Return [x, y] of the center of cell containing provided text 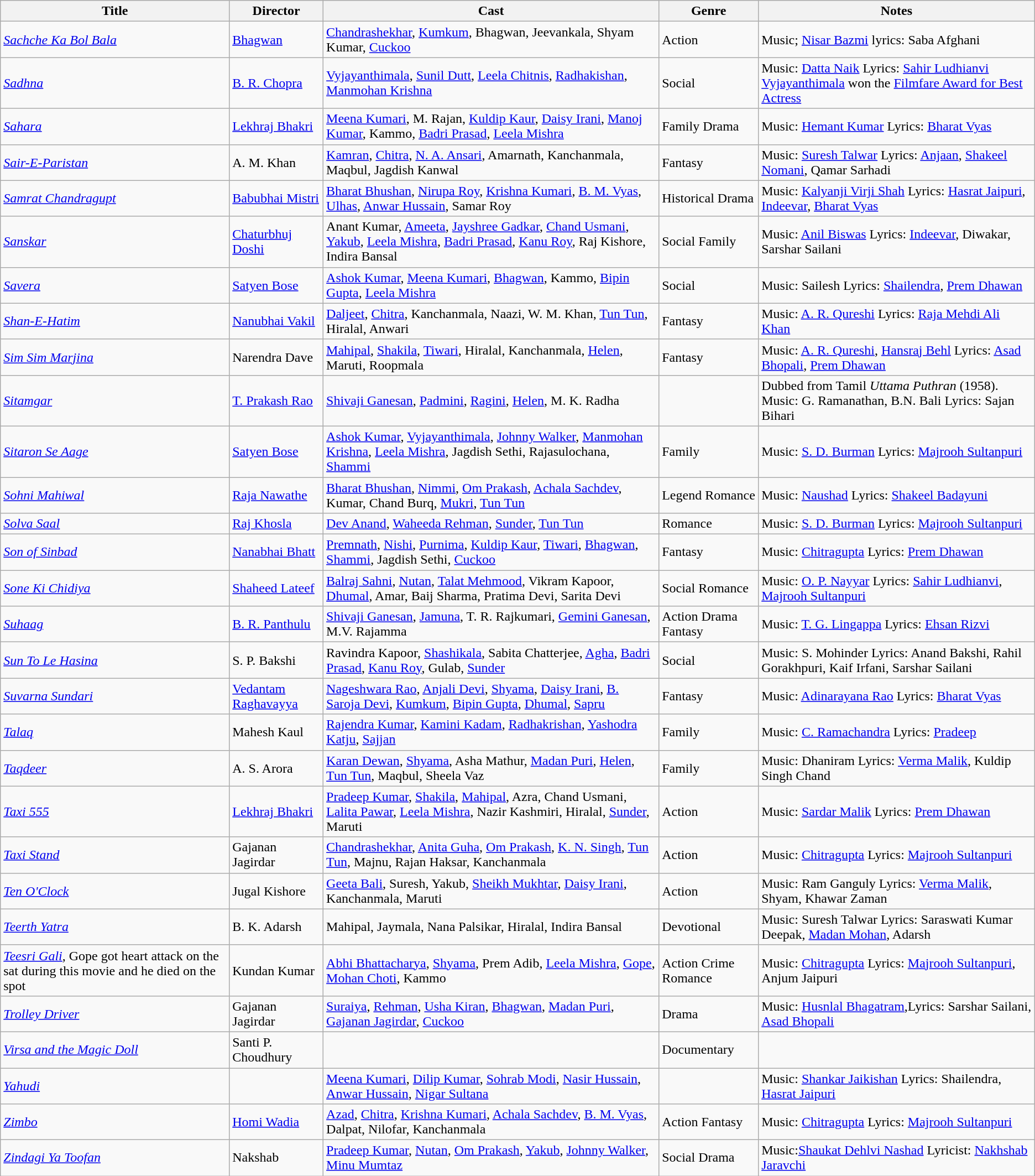
Nanabhai Bhatt [276, 552]
Kundan Kumar [276, 970]
Chandrashekhar, Anita Guha, Om Prakash, K. N. Singh, Tun Tun, Majnu, Rajan Haksar, Kanchanmala [491, 855]
Kamran, Chitra, N. A. Ansari, Amarnath, Kanchanmala, Maqbul, Jagdish Kanwal [491, 163]
Suvarna Sundari [115, 696]
Legend Romance [709, 495]
Virsa and the Magic Doll [115, 1050]
Rajendra Kumar, Kamini Kadam, Radhakrishan, Yashodra Katju, Sajjan [491, 732]
Karan Dewan, Shyama, Asha Mathur, Madan Puri, Helen, Tun Tun, Maqbul, Sheela Vaz [491, 768]
Daljeet, Chitra, Kanchanmala, Naazi, W. M. Khan, Tun Tun, Hiralal, Anwari [491, 321]
Trolley Driver [115, 1013]
B. R. Chopra [276, 83]
Music: Sardar Malik Lyrics: Prem Dhawan [897, 811]
Raja Nawathe [276, 495]
Sahara [115, 126]
Geeta Bali, Suresh, Yakub, Sheikh Mukhtar, Daisy Irani, Kanchanmala, Maruti [491, 891]
Notes [897, 11]
S. P. Bakshi [276, 660]
Music: Husnlal Bhagatram,Lyrics: Sarshar Sailani, Asad Bhopali [897, 1013]
Music: Dhaniram Lyrics: Verma Malik, Kuldip Singh Chand [897, 768]
Nanubhai Vakil [276, 321]
Ashok Kumar, Vyjayanthimala, Johnny Walker, Manmohan Krishna, Leela Mishra, Jagdish Sethi, Rajasulochana, Shammi [491, 451]
T. Prakash Rao [276, 400]
Music: Shankar Jaikishan Lyrics: Shailendra, Hasrat Jaipuri [897, 1085]
Bharat Bhushan, Nimmi, Om Prakash, Achala Sachdev, Kumar, Chand Burq, Mukri, Tun Tun [491, 495]
Talaq [115, 732]
Shivaji Ganesan, Padmini, Ragini, Helen, M. K. Radha [491, 400]
Bharat Bhushan, Nirupa Roy, Krishna Kumari, B. M. Vyas, Ulhas, Anwar Hussain, Samar Roy [491, 198]
Nakshab [276, 1158]
Ashok Kumar, Meena Kumari, Bhagwan, Kammo, Bipin Gupta, Leela Mishra [491, 285]
Music: T. G. Lingappa Lyrics: Ehsan Rizvi [897, 624]
Social Family [709, 242]
Jugal Kishore [276, 891]
Homi Wadia [276, 1122]
Teesri Gali, Gope got heart attack on the sat during this movie and he died on the spot [115, 970]
Mahesh Kaul [276, 732]
Sitaron Se Aage [115, 451]
Social Drama [709, 1158]
Zindagi Ya Toofan [115, 1158]
Music: Naushad Lyrics: Shakeel Badayuni [897, 495]
Documentary [709, 1050]
Music: Chitragupta Lyrics: Prem Dhawan [897, 552]
Pradeep Kumar, Nutan, Om Prakash, Yakub, Johnny Walker, Minu Mumtaz [491, 1158]
Action Drama Fantasy [709, 624]
Babubhai Mistri [276, 198]
Samrat Chandragupt [115, 198]
Music: Sailesh Lyrics: Shailendra, Prem Dhawan [897, 285]
Mahipal, Jaymala, Nana Palsikar, Hiralal, Indira Bansal [491, 927]
Action Crime Romance [709, 970]
Son of Sinbad [115, 552]
Director [276, 11]
Chaturbhuj Doshi [276, 242]
Solva Saal [115, 524]
Pradeep Kumar, Shakila, Mahipal, Azra, Chand Usmani, Lalita Pawar, Leela Mishra, Nazir Kashmiri, Hiralal, Sunder, Maruti [491, 811]
Sadhna [115, 83]
Nageshwara Rao, Anjali Devi, Shyama, Daisy Irani, B. Saroja Devi, Kumkum, Bipin Gupta, Dhumal, Sapru [491, 696]
Sohni Mahiwal [115, 495]
Ravindra Kapoor, Shashikala, Sabita Chatterjee, Agha, Badri Prasad, Kanu Roy, Gulab, Sunder [491, 660]
Narendra Dave [276, 357]
Sachche Ka Bol Bala [115, 40]
Cast [491, 11]
Sone Ki Chidiya [115, 589]
B. R. Panthulu [276, 624]
Music: Suresh Talwar Lyrics: Saraswati Kumar Deepak, Madan Mohan, Adarsh [897, 927]
Meena Kumari, M. Rajan, Kuldip Kaur, Daisy Irani, Manoj Kumar, Kammo, Badri Prasad, Leela Mishra [491, 126]
Sun To Le Hasina [115, 660]
Premnath, Nishi, Purnima, Kuldip Kaur, Tiwari, Bhagwan, Shammi, Jagdish Sethi, Cuckoo [491, 552]
Music: Hemant Kumar Lyrics: Bharat Vyas [897, 126]
Chandrashekhar, Kumkum, Bhagwan, Jeevankala, Shyam Kumar, Cuckoo [491, 40]
Suhaag [115, 624]
Bhagwan [276, 40]
Taxi Stand [115, 855]
A. M. Khan [276, 163]
Vedantam Raghavayya [276, 696]
Music: A. R. Qureshi, Hansraj Behl Lyrics: Asad Bhopali, Prem Dhawan [897, 357]
Drama [709, 1013]
Anant Kumar, Ameeta, Jayshree Gadkar, Chand Usmani, Yakub, Leela Mishra, Badri Prasad, Kanu Roy, Raj Kishore, Indira Bansal [491, 242]
Music: S. Mohinder Lyrics: Anand Bakshi, Rahil Gorakhpuri, Kaif Irfani, Sarshar Sailani [897, 660]
Shan-E-Hatim [115, 321]
Balraj Sahni, Nutan, Talat Mehmood, Vikram Kapoor, Dhumal, Amar, Baij Sharma, Pratima Devi, Sarita Devi [491, 589]
Zimbo [115, 1122]
Yahudi [115, 1085]
Music:Shaukat Dehlvi Nashad Lyricist: Nakhshab Jaravchi [897, 1158]
Music: A. R. Qureshi Lyrics: Raja Mehdi Ali Khan [897, 321]
Dubbed from Tamil Uttama Puthran (1958). Music: G. Ramanathan, B.N. Bali Lyrics: Sajan Bihari [897, 400]
Music: C. Ramachandra Lyrics: Pradeep [897, 732]
Social Romance [709, 589]
Santi P. Choudhury [276, 1050]
Meena Kumari, Dilip Kumar, Sohrab Modi, Nasir Hussain, Anwar Hussain, Nigar Sultana [491, 1085]
Music: Anil Biswas Lyrics: Indeevar, Diwakar, Sarshar Sailani [897, 242]
Family Drama [709, 126]
Sim Sim Marjina [115, 357]
Abhi Bhattacharya, Shyama, Prem Adib, Leela Mishra, Gope, Mohan Choti, Kammo [491, 970]
Historical Drama [709, 198]
Raj Khosla [276, 524]
Shaheed Lateef [276, 589]
Music: Chitragupta Lyrics: Majrooh Sultanpuri, Anjum Jaipuri [897, 970]
Music: Suresh Talwar Lyrics: Anjaan, Shakeel Nomani, Qamar Sarhadi [897, 163]
Genre [709, 11]
Shivaji Ganesan, Jamuna, T. R. Rajkumari, Gemini Ganesan, M.V. Rajamma [491, 624]
Sitamgar [115, 400]
Music: Ram Ganguly Lyrics: Verma Malik, Shyam, Khawar Zaman [897, 891]
Teerth Yatra [115, 927]
Sair-E-Paristan [115, 163]
Music: Datta Naik Lyrics: Sahir Ludhianvi Vyjayanthimala won the Filmfare Award for Best Actress [897, 83]
Suraiya, Rehman, Usha Kiran, Bhagwan, Madan Puri, Gajanan Jagirdar, Cuckoo [491, 1013]
Vyjayanthimala, Sunil Dutt, Leela Chitnis, Radhakishan, Manmohan Krishna [491, 83]
B. K. Adarsh [276, 927]
Music: Adinarayana Rao Lyrics: Bharat Vyas [897, 696]
Taqdeer [115, 768]
Music; Nisar Bazmi lyrics: Saba Afghani [897, 40]
Title [115, 11]
Sanskar [115, 242]
Taxi 555 [115, 811]
Dev Anand, Waheeda Rehman, Sunder, Tun Tun [491, 524]
Music: O. P. Nayyar Lyrics: Sahir Ludhianvi, Majrooh Sultanpuri [897, 589]
Azad, Chitra, Krishna Kumari, Achala Sachdev, B. M. Vyas, Dalpat, Nilofar, Kanchanmala [491, 1122]
Savera [115, 285]
A. S. Arora [276, 768]
Mahipal, Shakila, Tiwari, Hiralal, Kanchanmala, Helen, Maruti, Roopmala [491, 357]
Music: Kalyanji Virji Shah Lyrics: Hasrat Jaipuri, Indeevar, Bharat Vyas [897, 198]
Devotional [709, 927]
Romance [709, 524]
Ten O'Clock [115, 891]
Action Fantasy [709, 1122]
